Pinpoint the cell where the given text exists, returning its (X, Y) midpoint coordinate. 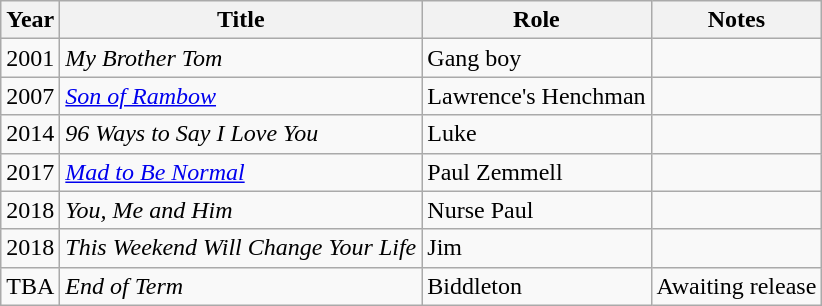
Gang boy (536, 58)
Paul Zemmell (536, 172)
Biddleton (536, 286)
2007 (30, 96)
Role (536, 20)
Son of Rambow (241, 96)
Notes (736, 20)
Title (241, 20)
This Weekend Will Change Your Life (241, 248)
96 Ways to Say I Love You (241, 134)
You, Me and Him (241, 210)
Year (30, 20)
My Brother Tom (241, 58)
Lawrence's Henchman (536, 96)
Mad to Be Normal (241, 172)
TBA (30, 286)
End of Term (241, 286)
2014 (30, 134)
Jim (536, 248)
2001 (30, 58)
Luke (536, 134)
2017 (30, 172)
Awaiting release (736, 286)
Nurse Paul (536, 210)
